Capture the cell that displays the provided text and extract its (x, y) central coordinate. 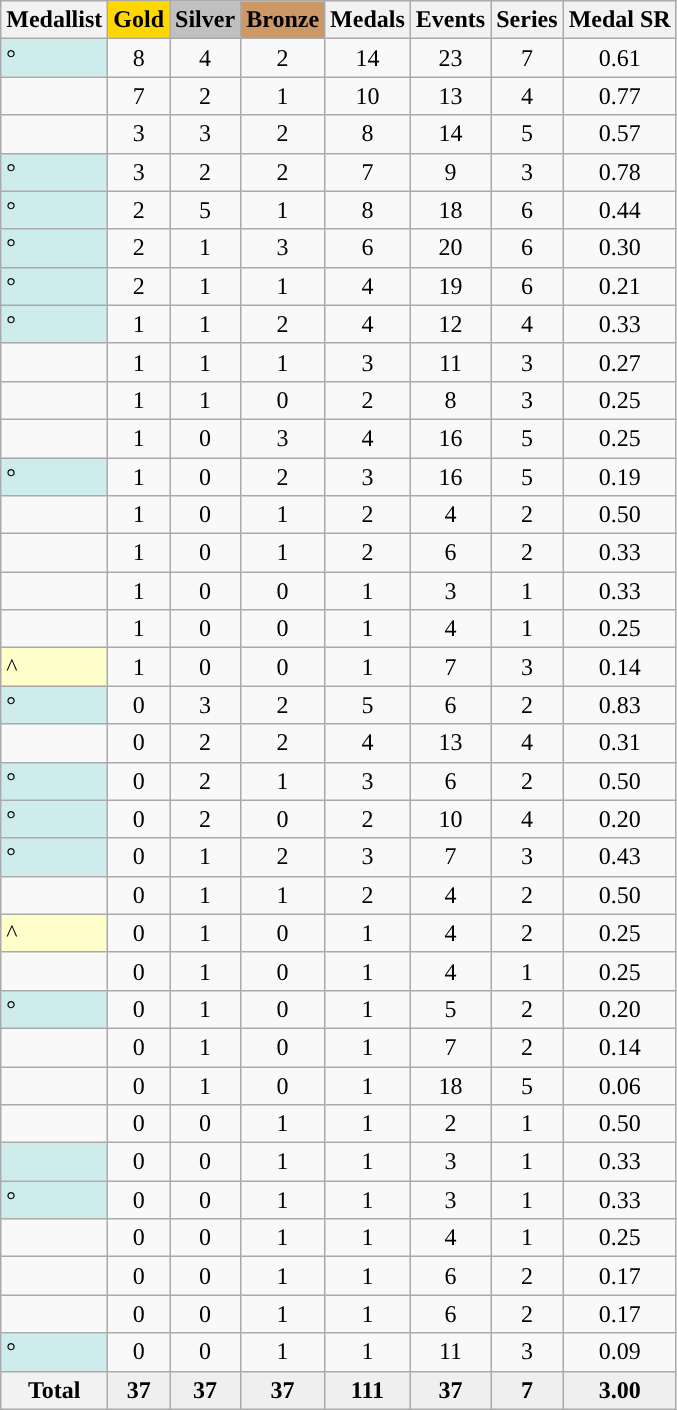
0.78 (620, 172)
Total (54, 1390)
0.19 (620, 477)
0.61 (620, 58)
0.30 (620, 248)
20 (450, 248)
3.00 (620, 1390)
12 (450, 324)
0.21 (620, 286)
9 (450, 172)
0.83 (620, 705)
0.44 (620, 210)
0.43 (620, 857)
Silver (206, 20)
0.77 (620, 96)
Bronze (283, 20)
Events (450, 20)
23 (450, 58)
0.06 (620, 1085)
Gold (139, 20)
Medallist (54, 20)
Medal SR (620, 20)
19 (450, 286)
Series (527, 20)
0.09 (620, 1352)
0.27 (620, 362)
Medals (368, 20)
0.31 (620, 743)
0.57 (620, 134)
111 (368, 1390)
